Pinpoint the cell where the given text exists, returning its [X, Y] midpoint coordinate. 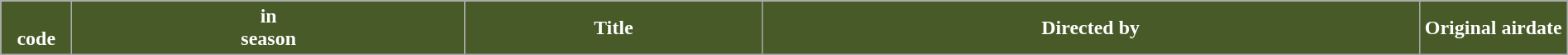
Directed by [1090, 28]
code [36, 28]
inseason [269, 28]
Original airdate [1494, 28]
Title [614, 28]
